Search for the cell housing the specified text and yield its (X, Y) center coordinate. 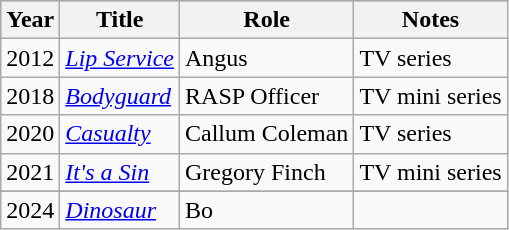
RASP Officer (267, 96)
Gregory Finch (267, 172)
2021 (30, 172)
2024 (30, 210)
Role (267, 20)
Title (120, 20)
Notes (430, 20)
Year (30, 20)
Lip Service (120, 58)
2012 (30, 58)
Bo (267, 210)
Callum Coleman (267, 134)
2018 (30, 96)
2020 (30, 134)
Bodyguard (120, 96)
It's a Sin (120, 172)
Dinosaur (120, 210)
Angus (267, 58)
Casualty (120, 134)
